Search for the cell housing the specified text and yield its [X, Y] center coordinate. 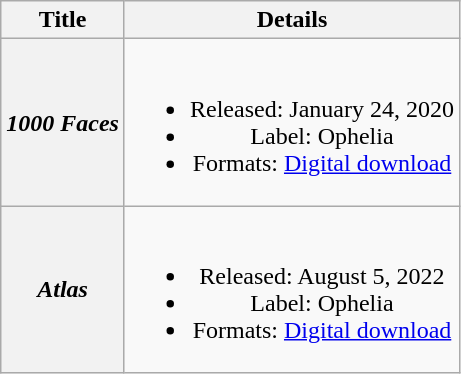
Atlas [63, 290]
Released: January 24, 2020Label: OpheliaFormats: Digital download [292, 122]
1000 Faces [63, 122]
Released: August 5, 2022Label: OpheliaFormats: Digital download [292, 290]
Details [292, 20]
Title [63, 20]
